Search for the cell housing the specified text and yield its [x, y] center coordinate. 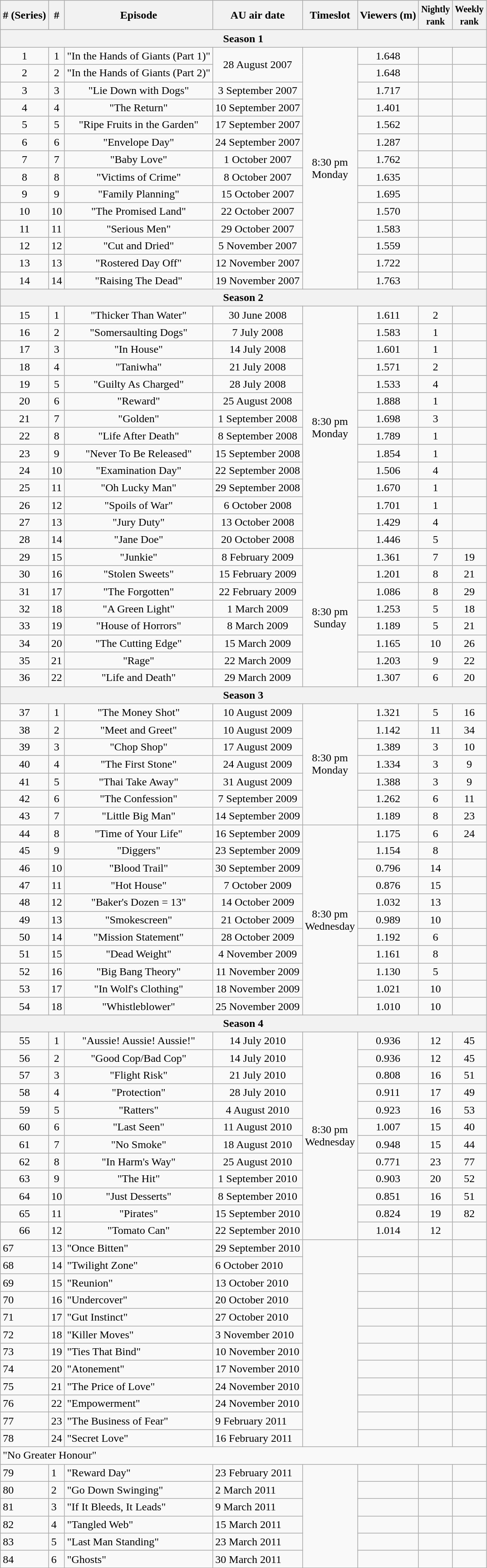
8 September 2008 [258, 436]
"Good Cop/Bad Cop" [139, 1058]
"Just Desserts" [139, 1196]
71 [25, 1317]
75 [25, 1386]
1.161 [389, 954]
63 [25, 1179]
"Undercover" [139, 1300]
"Rage" [139, 661]
7 July 2008 [258, 332]
Viewers (m) [389, 15]
"Reunion" [139, 1282]
1.014 [389, 1231]
0.796 [389, 868]
"No Greater Honour" [243, 1455]
"Serious Men" [139, 228]
"Diggers" [139, 851]
"A Green Light" [139, 609]
0.923 [389, 1110]
1.201 [389, 574]
"Guilty As Charged" [139, 384]
1.635 [389, 177]
"Examination Day" [139, 470]
47 [25, 885]
15 March 2009 [258, 643]
1 March 2009 [258, 609]
0.903 [389, 1179]
"Family Planning" [139, 194]
"Life and Death" [139, 678]
"Tangled Web" [139, 1524]
"Twilight Zone" [139, 1265]
"Chop Shop" [139, 747]
16 September 2009 [258, 833]
4 November 2009 [258, 954]
"Oh Lucky Man" [139, 488]
14 July 2008 [258, 350]
"Killer Moves" [139, 1334]
"The Confession" [139, 799]
29 September 2008 [258, 488]
20 October 2008 [258, 540]
"In House" [139, 350]
"Secret Love" [139, 1438]
3 September 2007 [258, 90]
17 August 2009 [258, 747]
15 September 2008 [258, 453]
1.154 [389, 851]
1.698 [389, 419]
65 [25, 1213]
1.334 [389, 764]
"In the Hands of Giants (Part 1)" [139, 56]
22 March 2009 [258, 661]
"Stolen Sweets" [139, 574]
73 [25, 1352]
"Ties That Bind" [139, 1352]
"The Forgotten" [139, 592]
0.989 [389, 920]
4 August 2010 [258, 1110]
0.771 [389, 1162]
"Junkie" [139, 557]
11 November 2009 [258, 971]
"Ripe Fruits in the Garden" [139, 125]
22 October 2007 [258, 211]
"Last Seen" [139, 1127]
15 September 2010 [258, 1213]
"Atonement" [139, 1369]
54 [25, 1006]
79 [25, 1473]
"Baby Love" [139, 159]
"No Smoke" [139, 1144]
30 September 2009 [258, 868]
23 September 2009 [258, 851]
35 [25, 661]
"Ghosts" [139, 1559]
38 [25, 730]
22 February 2009 [258, 592]
83 [25, 1542]
25 [25, 488]
2 March 2011 [258, 1490]
1.722 [389, 263]
1.165 [389, 643]
"If It Bleeds, It Leads" [139, 1507]
"The Return" [139, 108]
18 August 2010 [258, 1144]
8 February 2009 [258, 557]
"Tomato Can" [139, 1231]
1.142 [389, 730]
"Dead Weight" [139, 954]
23 February 2011 [258, 1473]
1.287 [389, 142]
13 October 2010 [258, 1282]
0.911 [389, 1093]
41 [25, 781]
1.307 [389, 678]
"Thicker Than Water" [139, 315]
11 August 2010 [258, 1127]
"Protection" [139, 1093]
1.601 [389, 350]
"The First Stone" [139, 764]
"Thai Take Away" [139, 781]
"Lie Down with Dogs" [139, 90]
1 September 2008 [258, 419]
32 [25, 609]
"Reward" [139, 401]
31 August 2009 [258, 781]
Weeklyrank [469, 15]
39 [25, 747]
50 [25, 937]
1.086 [389, 592]
# (Series) [25, 15]
1.670 [389, 488]
15 March 2011 [258, 1524]
"The Hit" [139, 1179]
8:30 pmSunday [330, 617]
Season 3 [243, 695]
46 [25, 868]
"Flight Risk" [139, 1075]
21 October 2009 [258, 920]
"In Wolf's Clothing" [139, 989]
"Once Bitten" [139, 1248]
15 October 2007 [258, 194]
9 March 2011 [258, 1507]
56 [25, 1058]
1.559 [389, 246]
"Pirates" [139, 1213]
0.948 [389, 1144]
1.701 [389, 505]
14 September 2009 [258, 816]
21 July 2008 [258, 367]
16 February 2011 [258, 1438]
64 [25, 1196]
27 October 2010 [258, 1317]
"Rostered Day Off" [139, 263]
1.562 [389, 125]
24 August 2009 [258, 764]
24 September 2007 [258, 142]
1.262 [389, 799]
"Mission Statement" [139, 937]
19 November 2007 [258, 281]
"Jane Doe" [139, 540]
72 [25, 1334]
3 November 2010 [258, 1334]
30 March 2011 [258, 1559]
1.175 [389, 833]
76 [25, 1404]
"Victims of Crime" [139, 177]
"House of Horrors" [139, 626]
61 [25, 1144]
12 November 2007 [258, 263]
"Life After Death" [139, 436]
1.130 [389, 971]
10 November 2010 [258, 1352]
1.888 [389, 401]
7 October 2009 [258, 885]
"Golden" [139, 419]
"Aussie! Aussie! Aussie!" [139, 1040]
80 [25, 1490]
0.808 [389, 1075]
"Little Big Man" [139, 816]
1 September 2010 [258, 1179]
1.021 [389, 989]
1.717 [389, 90]
"Last Man Standing" [139, 1542]
1.789 [389, 436]
42 [25, 799]
21 July 2010 [258, 1075]
Timeslot [330, 15]
28 October 2009 [258, 937]
1.388 [389, 781]
18 November 2009 [258, 989]
7 September 2009 [258, 799]
1.533 [389, 384]
48 [25, 902]
Season 2 [243, 298]
55 [25, 1040]
9 February 2011 [258, 1421]
1.253 [389, 609]
30 June 2008 [258, 315]
57 [25, 1075]
"Never To Be Released" [139, 453]
Episode [139, 15]
1.762 [389, 159]
Nightlyrank [435, 15]
1.361 [389, 557]
78 [25, 1438]
81 [25, 1507]
1.763 [389, 281]
31 [25, 592]
37 [25, 712]
"Raising The Dead" [139, 281]
"The Money Shot" [139, 712]
1.203 [389, 661]
"Ratters" [139, 1110]
28 August 2007 [258, 64]
10 September 2007 [258, 108]
8 October 2007 [258, 177]
28 July 2008 [258, 384]
1.032 [389, 902]
58 [25, 1093]
22 September 2010 [258, 1231]
Season 4 [243, 1023]
29 October 2007 [258, 228]
43 [25, 816]
"Go Down Swinging" [139, 1490]
33 [25, 626]
1.854 [389, 453]
# [56, 15]
1.010 [389, 1006]
36 [25, 678]
74 [25, 1369]
60 [25, 1127]
0.851 [389, 1196]
"Smokescreen" [139, 920]
"Reward Day" [139, 1473]
6 October 2008 [258, 505]
1 October 2007 [258, 159]
13 October 2008 [258, 523]
6 October 2010 [258, 1265]
17 November 2010 [258, 1369]
28 [25, 540]
1.401 [389, 108]
15 February 2009 [258, 574]
"Empowerment" [139, 1404]
"Cut and Dried" [139, 246]
"Gut Instinct" [139, 1317]
"Meet and Greet" [139, 730]
17 September 2007 [258, 125]
62 [25, 1162]
1.321 [389, 712]
20 October 2010 [258, 1300]
23 March 2011 [258, 1542]
70 [25, 1300]
"Blood Trail" [139, 868]
"Jury Duty" [139, 523]
0.876 [389, 885]
1.611 [389, 315]
25 August 2010 [258, 1162]
22 September 2008 [258, 470]
"In the Hands of Giants (Part 2)" [139, 73]
69 [25, 1282]
1.389 [389, 747]
"The Price of Love" [139, 1386]
59 [25, 1110]
"In Harm's Way" [139, 1162]
67 [25, 1248]
27 [25, 523]
"Spoils of War" [139, 505]
68 [25, 1265]
8 March 2009 [258, 626]
"Somersaulting Dogs" [139, 332]
"The Promised Land" [139, 211]
66 [25, 1231]
1.695 [389, 194]
"Time of Your Life" [139, 833]
1.007 [389, 1127]
"Whistleblower" [139, 1006]
"Hot House" [139, 885]
14 October 2009 [258, 902]
"Taniwha" [139, 367]
"Baker's Dozen = 13" [139, 902]
AU air date [258, 15]
"The Cutting Edge" [139, 643]
Season 1 [243, 39]
1.446 [389, 540]
30 [25, 574]
25 August 2008 [258, 401]
"The Business of Fear" [139, 1421]
25 November 2009 [258, 1006]
1.429 [389, 523]
"Envelope Day" [139, 142]
1.571 [389, 367]
5 November 2007 [258, 246]
"Big Bang Theory" [139, 971]
1.506 [389, 470]
8 September 2010 [258, 1196]
28 July 2010 [258, 1093]
84 [25, 1559]
0.824 [389, 1213]
29 September 2010 [258, 1248]
1.192 [389, 937]
29 March 2009 [258, 678]
1.570 [389, 211]
